Search for the cell housing the specified text and yield its [x, y] center coordinate. 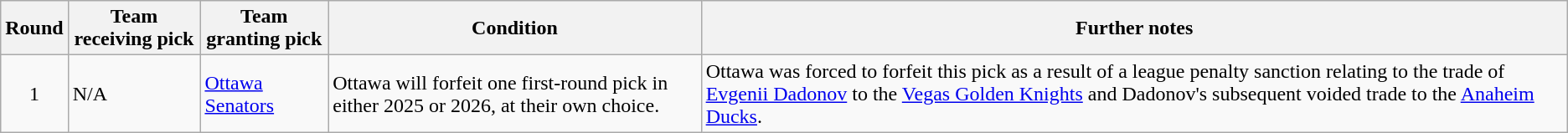
1 [34, 94]
Further notes [1134, 28]
N/A [134, 94]
Round [34, 28]
Condition [514, 28]
Team granting pick [265, 28]
Ottawa Senators [265, 94]
Ottawa will forfeit one first-round pick in either 2025 or 2026, at their own choice. [514, 94]
Team receiving pick [134, 28]
